Scan for the cell matching the given text and deliver its (x, y) coordinate at center. 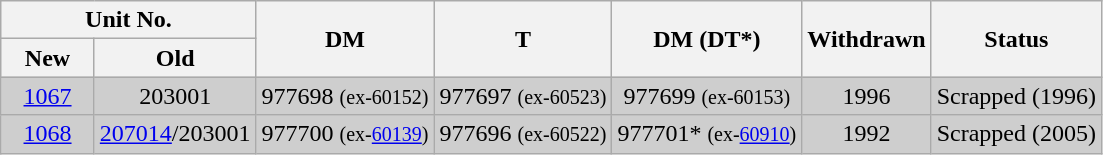
DM (345, 39)
1068 (48, 134)
Status (1016, 39)
207014/203001 (175, 134)
977698 (ex-60152) (345, 96)
977696 (ex-60522) (523, 134)
Withdrawn (866, 39)
New (48, 58)
DM (DT*) (707, 39)
1067 (48, 96)
977700 (ex-60139) (345, 134)
Scrapped (2005) (1016, 134)
977697 (ex-60523) (523, 96)
T (523, 39)
Unit No. (128, 20)
Old (175, 58)
203001 (175, 96)
Scrapped (1996) (1016, 96)
1992 (866, 134)
977699 (ex-60153) (707, 96)
1996 (866, 96)
977701* (ex-60910) (707, 134)
